Determine the [x, y] coordinate at the center of the cell enclosing the given text.  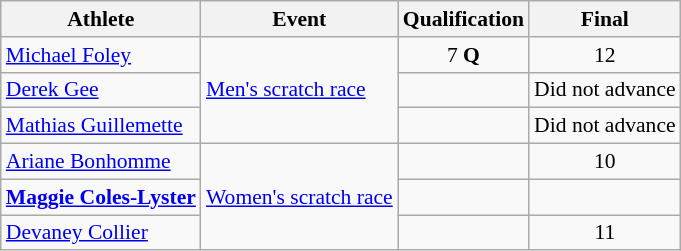
Men's scratch race [300, 90]
Maggie Coles-Lyster [101, 197]
12 [605, 55]
Derek Gee [101, 90]
Event [300, 19]
Mathias Guillemette [101, 126]
7 Q [464, 55]
Michael Foley [101, 55]
Qualification [464, 19]
Devaney Collier [101, 233]
Final [605, 19]
11 [605, 233]
Ariane Bonhomme [101, 162]
Women's scratch race [300, 198]
10 [605, 162]
Athlete [101, 19]
